Return (x, y) of the center of cell containing provided text 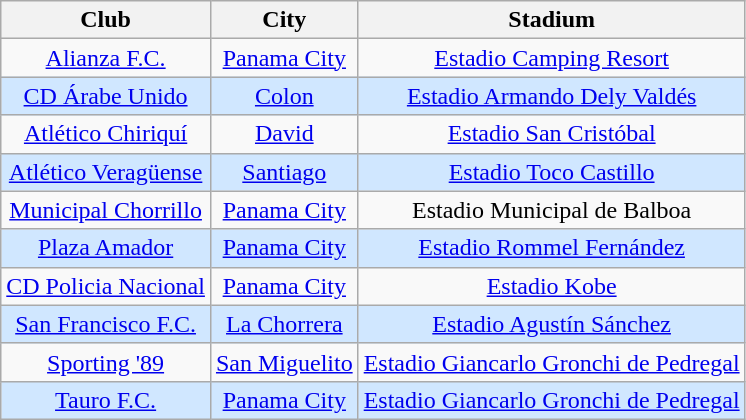
La Chorrera (284, 324)
Plaza Amador (106, 248)
Atlético Veragüense (106, 172)
CD Policia Nacional (106, 286)
Sporting '89 (106, 362)
CD Árabe Unido (106, 96)
Estadio Municipal de Balboa (552, 210)
Estadio San Cristóbal (552, 134)
Estadio Toco Castillo (552, 172)
David (284, 134)
Estadio Armando Dely Valdés (552, 96)
Santiago (284, 172)
San Francisco F.C. (106, 324)
Municipal Chorrillo (106, 210)
Estadio Kobe (552, 286)
Club (106, 20)
Colon (284, 96)
Estadio Agustín Sánchez (552, 324)
Stadium (552, 20)
San Miguelito (284, 362)
Tauro F.C. (106, 400)
City (284, 20)
Estadio Rommel Fernández (552, 248)
Atlético Chiriquí (106, 134)
Alianza F.C. (106, 58)
Estadio Camping Resort (552, 58)
